Provide the (x, y) coordinate of the cell's center where the given text is located.  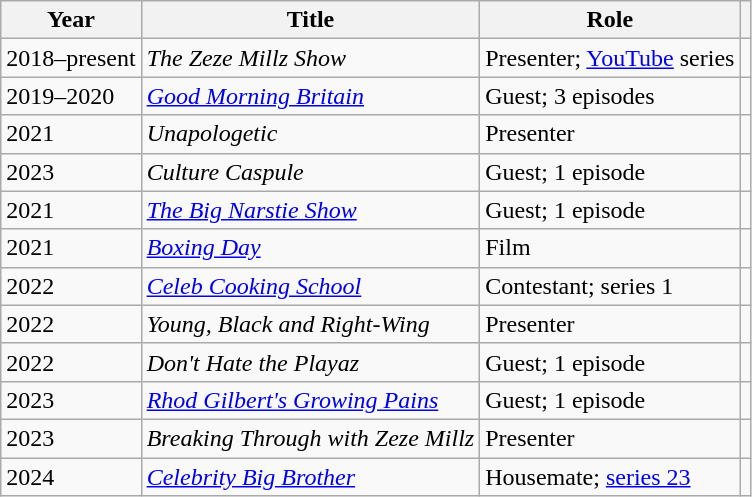
Celeb Cooking School (310, 286)
2019–2020 (71, 96)
Celebrity Big Brother (310, 477)
Don't Hate the Playaz (310, 362)
Unapologetic (310, 134)
Young, Black and Right-Wing (310, 324)
Rhod Gilbert's Growing Pains (310, 400)
Good Morning Britain (310, 96)
Film (610, 248)
Boxing Day (310, 248)
Role (610, 20)
Contestant; series 1 (610, 286)
2018–present (71, 58)
Culture Caspule (310, 172)
Housemate; series 23 (610, 477)
The Zeze Millz Show (310, 58)
The Big Narstie Show (310, 210)
2024 (71, 477)
Presenter; YouTube series (610, 58)
Year (71, 20)
Title (310, 20)
Breaking Through with Zeze Millz (310, 438)
Guest; 3 episodes (610, 96)
